Pinpoint the cell where the given text exists, returning its [x, y] midpoint coordinate. 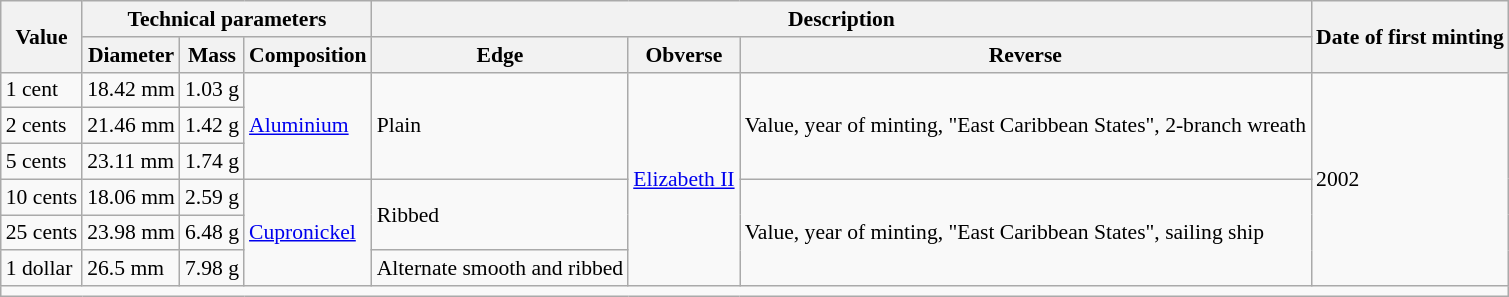
Cupronickel [308, 232]
1.42 g [212, 126]
Obverse [684, 55]
Composition [308, 55]
2.59 g [212, 197]
18.42 mm [131, 90]
Value [42, 36]
Edge [500, 55]
Mass [212, 55]
Aluminium [308, 126]
Elizabeth II [684, 179]
1.03 g [212, 90]
Technical parameters [226, 19]
2002 [1410, 179]
10 cents [42, 197]
23.11 mm [131, 162]
25 cents [42, 233]
7.98 g [212, 269]
5 cents [42, 162]
1.74 g [212, 162]
2 cents [42, 126]
6.48 g [212, 233]
23.98 mm [131, 233]
21.46 mm [131, 126]
Reverse [1026, 55]
26.5 mm [131, 269]
Value, year of minting, "East Caribbean States", 2-branch wreath [1026, 126]
Plain [500, 126]
Ribbed [500, 214]
1 dollar [42, 269]
Date of first minting [1410, 36]
Alternate smooth and ribbed [500, 269]
Description [842, 19]
18.06 mm [131, 197]
1 cent [42, 90]
Diameter [131, 55]
Value, year of minting, "East Caribbean States", sailing ship [1026, 232]
